Provide the (X, Y) coordinate of the cell's center where the given text is located.  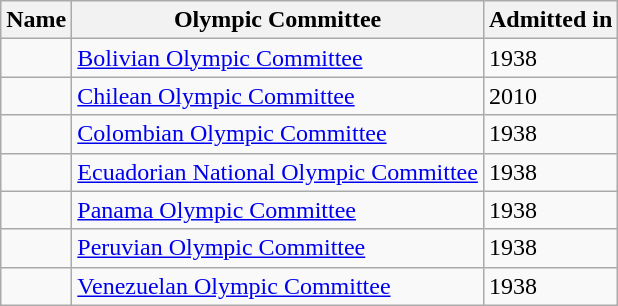
2010 (550, 96)
Peruvian Olympic Committee (278, 248)
Ecuadorian National Olympic Committee (278, 172)
Olympic Committee (278, 20)
Venezuelan Olympic Committee (278, 286)
Colombian Olympic Committee (278, 134)
Chilean Olympic Committee (278, 96)
Panama Olympic Committee (278, 210)
Bolivian Olympic Committee (278, 58)
Name (36, 20)
Admitted in (550, 20)
